From the cell containing the given text, extract its center point as [x, y] coordinate. 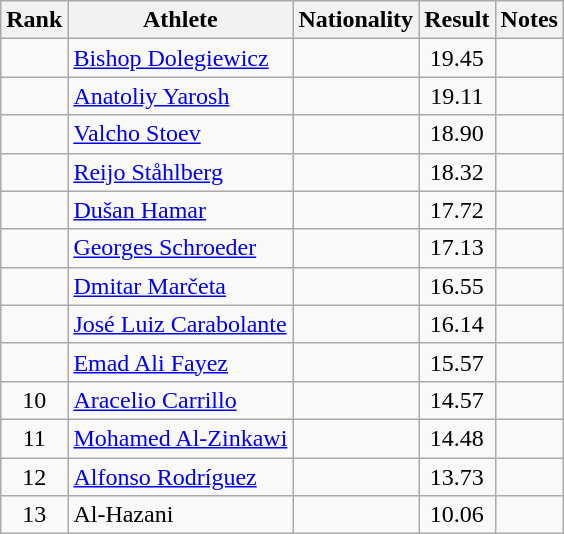
José Luiz Carabolante [180, 324]
13 [34, 515]
13.73 [457, 477]
Mohamed Al-Zinkawi [180, 438]
Nationality [356, 20]
Aracelio Carrillo [180, 400]
10.06 [457, 515]
16.55 [457, 286]
Dmitar Marčeta [180, 286]
Notes [529, 20]
14.57 [457, 400]
16.14 [457, 324]
12 [34, 477]
19.45 [457, 58]
19.11 [457, 96]
17.13 [457, 248]
18.90 [457, 134]
Valcho Stoev [180, 134]
Al-Hazani [180, 515]
15.57 [457, 362]
17.72 [457, 210]
Bishop Dolegiewicz [180, 58]
Alfonso Rodríguez [180, 477]
Emad Ali Fayez [180, 362]
11 [34, 438]
Reijo Ståhlberg [180, 172]
Anatoliy Yarosh [180, 96]
18.32 [457, 172]
Athlete [180, 20]
14.48 [457, 438]
Rank [34, 20]
Result [457, 20]
Dušan Hamar [180, 210]
10 [34, 400]
Georges Schroeder [180, 248]
